Provide the (X, Y) coordinate of the cell's center where the given text is located.  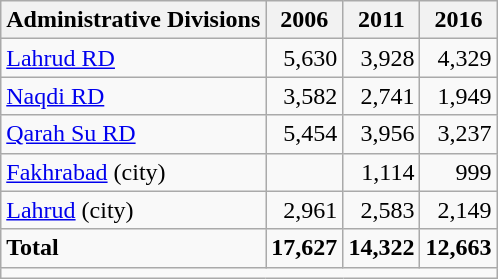
Lahrud RD (134, 58)
2,149 (458, 210)
2,583 (382, 210)
999 (458, 172)
4,329 (458, 58)
3,582 (304, 96)
2016 (458, 20)
2006 (304, 20)
Total (134, 248)
Administrative Divisions (134, 20)
3,237 (458, 134)
1,114 (382, 172)
2011 (382, 20)
Qarah Su RD (134, 134)
Lahrud (city) (134, 210)
Fakhrabad (city) (134, 172)
Naqdi RD (134, 96)
5,454 (304, 134)
5,630 (304, 58)
1,949 (458, 96)
3,956 (382, 134)
14,322 (382, 248)
2,961 (304, 210)
2,741 (382, 96)
12,663 (458, 248)
17,627 (304, 248)
3,928 (382, 58)
